For the text-containing cell, return its midpoint in (x, y) coordinate format. 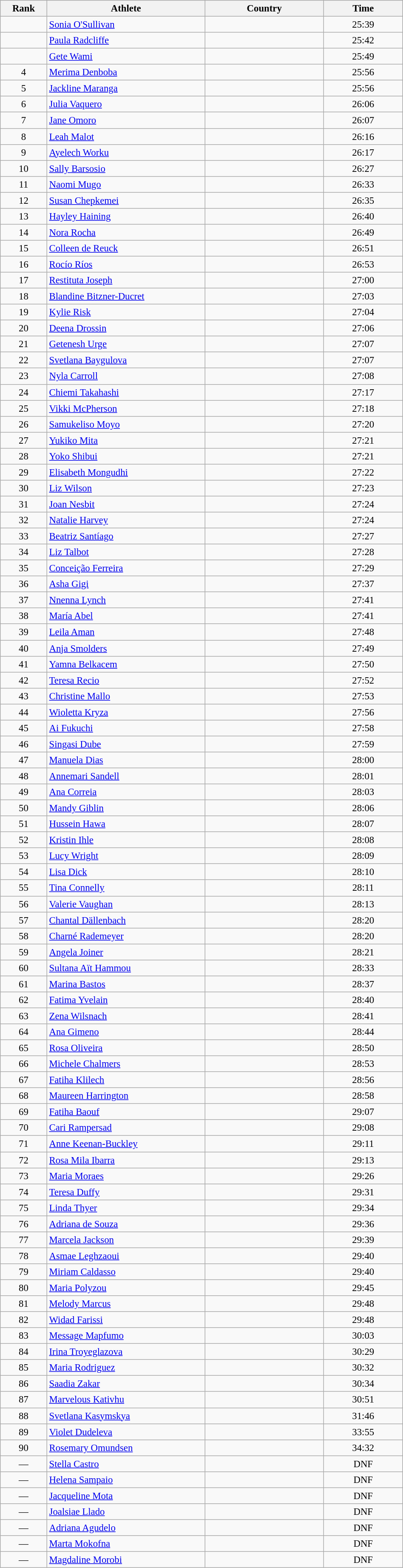
7 (24, 120)
11 (24, 184)
27:29 (363, 568)
27:00 (363, 280)
9 (24, 152)
Kylie Risk (126, 312)
27:18 (363, 408)
75 (24, 1208)
28:56 (363, 1080)
81 (24, 1304)
28:03 (363, 792)
Restituta Joseph (126, 280)
29:13 (363, 1160)
8 (24, 137)
Marina Bastos (126, 984)
26:40 (363, 217)
Adriana de Souza (126, 1224)
27:50 (363, 664)
Adriana Agudelo (126, 1528)
Tina Connelly (126, 888)
27 (24, 440)
25:49 (363, 57)
Helena Sampaio (126, 1480)
Chiemi Takahashi (126, 392)
Colleen de Reuck (126, 248)
27:08 (363, 376)
26:49 (363, 232)
27:28 (363, 552)
28:07 (363, 824)
Stella Castro (126, 1464)
Christine Mallo (126, 696)
Anne Keenan-Buckley (126, 1144)
Hayley Haining (126, 217)
26:51 (363, 248)
Lucy Wright (126, 856)
27:53 (363, 696)
Merima Denboba (126, 72)
29:11 (363, 1144)
Natalie Harvey (126, 520)
Yukiko Mita (126, 440)
30:32 (363, 1368)
Maria Rodriguez (126, 1368)
27:04 (363, 312)
35 (24, 568)
34:32 (363, 1448)
28:10 (363, 872)
Message Mapfumo (126, 1336)
37 (24, 600)
25:42 (363, 40)
27:49 (363, 648)
Manuela Dias (126, 760)
66 (24, 1064)
Vikki McPherson (126, 408)
28:06 (363, 808)
14 (24, 232)
87 (24, 1400)
27:20 (363, 424)
Marta Mokofna (126, 1544)
Joalsiae Llado (126, 1512)
26 (24, 424)
89 (24, 1432)
Nnenna Lynch (126, 600)
27:17 (363, 392)
26:53 (363, 264)
Teresa Recio (126, 680)
26:06 (363, 104)
5 (24, 88)
Marvelous Kativhu (126, 1400)
44 (24, 712)
48 (24, 776)
67 (24, 1080)
Yamna Belkacem (126, 664)
22 (24, 360)
Ana Gimeno (126, 1032)
Jackline Maranga (126, 88)
Fatiha Baouf (126, 1112)
25:39 (363, 25)
29:34 (363, 1208)
Saadia Zakar (126, 1384)
Cari Rampersad (126, 1128)
34 (24, 552)
Athlete (126, 9)
Blandine Bitzner-Ducret (126, 296)
71 (24, 1144)
28:40 (363, 1000)
29:07 (363, 1112)
70 (24, 1128)
Sonia O'Sullivan (126, 25)
61 (24, 984)
28:33 (363, 968)
Michele Chalmers (126, 1064)
76 (24, 1224)
Lisa Dick (126, 872)
17 (24, 280)
10 (24, 168)
43 (24, 696)
Liz Wilson (126, 488)
73 (24, 1176)
Liz Talbot (126, 552)
90 (24, 1448)
Nora Rocha (126, 232)
Ana Correia (126, 792)
Nyla Carroll (126, 376)
4 (24, 72)
26:27 (363, 168)
85 (24, 1368)
84 (24, 1352)
Anja Smolders (126, 648)
49 (24, 792)
Asmae Leghzaoui (126, 1256)
27:37 (363, 584)
Sultana Aït Hammou (126, 968)
Conceição Ferreira (126, 568)
Miriam Caldasso (126, 1272)
Time (363, 9)
28:37 (363, 984)
28:50 (363, 1048)
Leah Malot (126, 137)
32 (24, 520)
Asha Gigi (126, 584)
56 (24, 904)
24 (24, 392)
80 (24, 1288)
60 (24, 968)
79 (24, 1272)
31:46 (363, 1416)
46 (24, 744)
Samukeliso Moyo (126, 424)
28:09 (363, 856)
38 (24, 616)
20 (24, 328)
Svetlana Baygulova (126, 360)
Fatima Yvelain (126, 1000)
28:01 (363, 776)
42 (24, 680)
Rocío Ríos (126, 264)
57 (24, 920)
Rosa Oliveira (126, 1048)
68 (24, 1096)
Country (264, 9)
82 (24, 1320)
27:27 (363, 536)
Julia Vaquero (126, 104)
Naomi Mugo (126, 184)
26:16 (363, 137)
28:53 (363, 1064)
27:06 (363, 328)
27:58 (363, 728)
28:08 (363, 840)
Marcela Jackson (126, 1240)
40 (24, 648)
86 (24, 1384)
30:34 (363, 1384)
27:48 (363, 632)
26:33 (363, 184)
Beatriz Santíago (126, 536)
52 (24, 840)
29:08 (363, 1128)
28:41 (363, 1016)
29:26 (363, 1176)
Joan Nesbit (126, 504)
12 (24, 200)
69 (24, 1112)
Leila Aman (126, 632)
26:17 (363, 152)
23 (24, 376)
Gete Wami (126, 57)
27:23 (363, 488)
25 (24, 408)
Singasi Dube (126, 744)
59 (24, 952)
Charné Rademeyer (126, 936)
Kristin Ihle (126, 840)
Ayelech Worku (126, 152)
74 (24, 1192)
47 (24, 760)
51 (24, 824)
27:03 (363, 296)
Zena Wilsnach (126, 1016)
27:22 (363, 472)
Hussein Hawa (126, 824)
Getenesh Urge (126, 344)
64 (24, 1032)
Linda Thyer (126, 1208)
30:03 (363, 1336)
Angela Joiner (126, 952)
Violet Dudeleva (126, 1432)
55 (24, 888)
39 (24, 632)
26:35 (363, 200)
28:00 (363, 760)
63 (24, 1016)
Chantal Dällenbach (126, 920)
Annemari Sandell (126, 776)
Jane Omoro (126, 120)
Yoko Shibui (126, 456)
50 (24, 808)
30:29 (363, 1352)
45 (24, 728)
28:21 (363, 952)
26:07 (363, 120)
Mandy Giblin (126, 808)
15 (24, 248)
28 (24, 456)
Sally Barsosio (126, 168)
Ai Fukuchi (126, 728)
Rank (24, 9)
29:31 (363, 1192)
28:11 (363, 888)
30 (24, 488)
Deena Drossin (126, 328)
65 (24, 1048)
16 (24, 264)
19 (24, 312)
29:36 (363, 1224)
21 (24, 344)
28:13 (363, 904)
Maureen Harrington (126, 1096)
Fatiha Klilech (126, 1080)
Widad Farissi (126, 1320)
Melody Marcus (126, 1304)
58 (24, 936)
Maria Polyzou (126, 1288)
Maria Moraes (126, 1176)
Susan Chepkemei (126, 200)
27:59 (363, 744)
28:44 (363, 1032)
29 (24, 472)
6 (24, 104)
Rosa Mila Ibarra (126, 1160)
18 (24, 296)
28:58 (363, 1096)
53 (24, 856)
Elisabeth Mongudhi (126, 472)
41 (24, 664)
72 (24, 1160)
Teresa Duffy (126, 1192)
27:56 (363, 712)
78 (24, 1256)
29:39 (363, 1240)
30:51 (363, 1400)
54 (24, 872)
83 (24, 1336)
María Abel (126, 616)
13 (24, 217)
Svetlana Kasymskya (126, 1416)
88 (24, 1416)
33:55 (363, 1432)
Valerie Vaughan (126, 904)
Irina Troyeglazova (126, 1352)
29:45 (363, 1288)
Wioletta Kryza (126, 712)
33 (24, 536)
62 (24, 1000)
31 (24, 504)
36 (24, 584)
27:52 (363, 680)
Magdaline Morobi (126, 1560)
Jacqueline Mota (126, 1496)
77 (24, 1240)
Paula Radcliffe (126, 40)
Rosemary Omundsen (126, 1448)
